Locate the cell with the specified text and output its (X, Y) center coordinate. 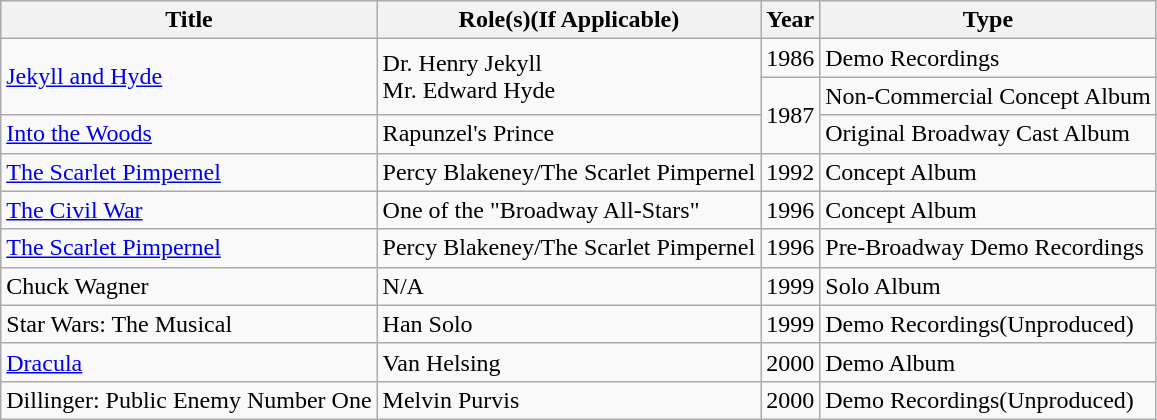
Chuck Wagner (189, 286)
Year (790, 20)
Demo Album (988, 362)
Demo Recordings (988, 58)
Dillinger: Public Enemy Number One (189, 400)
1986 (790, 58)
Van Helsing (569, 362)
Role(s)(If Applicable) (569, 20)
Title (189, 20)
The Civil War (189, 210)
Melvin Purvis (569, 400)
Into the Woods (189, 134)
Star Wars: The Musical (189, 324)
1992 (790, 172)
Original Broadway Cast Album (988, 134)
Dr. Henry JekyllMr. Edward Hyde (569, 77)
1987 (790, 115)
Han Solo (569, 324)
Pre-Broadway Demo Recordings (988, 248)
Jekyll and Hyde (189, 77)
One of the "Broadway All-Stars" (569, 210)
Type (988, 20)
Non-Commercial Concept Album (988, 96)
Solo Album (988, 286)
Rapunzel's Prince (569, 134)
Dracula (189, 362)
N/A (569, 286)
